Determine the (x, y) coordinate at the center of the cell enclosing the given text.  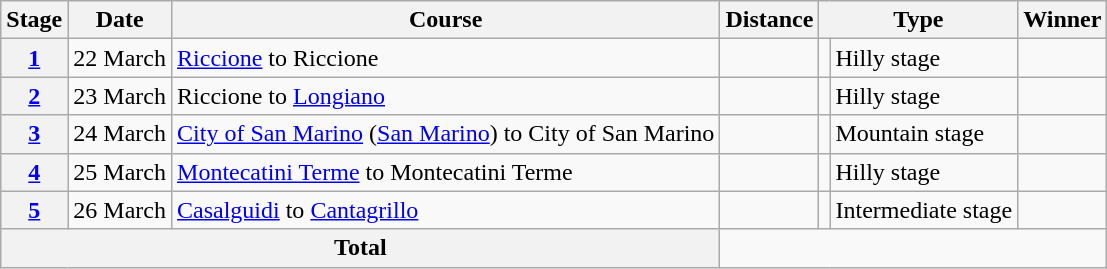
26 March (120, 210)
23 March (120, 96)
Stage (34, 20)
4 (34, 172)
25 March (120, 172)
Casalguidi to Cantagrillo (446, 210)
Date (120, 20)
2 (34, 96)
Riccione to Riccione (446, 58)
Type (918, 20)
Course (446, 20)
Winner (1062, 20)
22 March (120, 58)
Riccione to Longiano (446, 96)
Intermediate stage (924, 210)
City of San Marino (San Marino) to City of San Marino (446, 134)
Montecatini Terme to Montecatini Terme (446, 172)
1 (34, 58)
Distance (770, 20)
3 (34, 134)
5 (34, 210)
Total (360, 248)
Mountain stage (924, 134)
24 March (120, 134)
